Capture the cell that displays the provided text and extract its (X, Y) central coordinate. 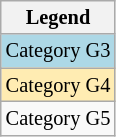
Legend (58, 17)
Category G5 (58, 118)
Category G4 (58, 85)
Category G3 (58, 51)
